Determine the [X, Y] coordinate at the center of the cell enclosing the given text.  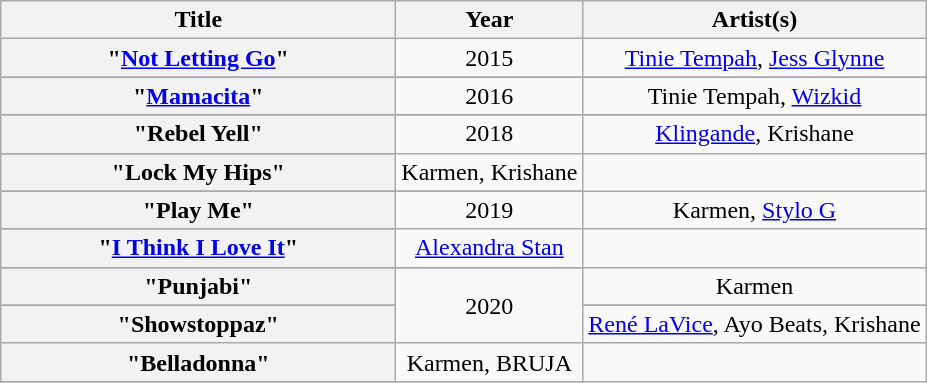
Title [198, 20]
Year [490, 20]
"Mamacita" [198, 96]
"Lock My Hips" [198, 172]
Karmen [754, 286]
2020 [490, 305]
"Belladonna" [198, 362]
2015 [490, 58]
"Not Letting Go" [198, 58]
René LaVice, Ayo Beats, Krishane [754, 324]
2019 [490, 210]
"Punjabi" [198, 286]
"Play Me" [198, 210]
Artist(s) [754, 20]
Karmen, Krishane [490, 172]
"Showstoppaz" [198, 324]
Alexandra Stan [490, 248]
"Rebel Yell" [198, 134]
Tinie Tempah, Jess Glynne [754, 58]
2018 [490, 134]
Klingande, Krishane [754, 134]
Karmen, Stylo G [754, 210]
2016 [490, 96]
"I Think I Love It" [198, 248]
Tinie Tempah, Wizkid [754, 96]
Karmen, BRUJA [490, 362]
